For the text-containing cell, return its midpoint in (x, y) coordinate format. 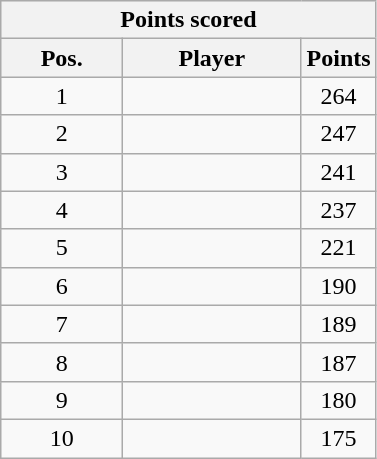
Points scored (188, 20)
187 (338, 362)
237 (338, 210)
1 (62, 96)
5 (62, 248)
Pos. (62, 58)
6 (62, 286)
Points (338, 58)
189 (338, 324)
10 (62, 438)
175 (338, 438)
190 (338, 286)
2 (62, 134)
4 (62, 210)
264 (338, 96)
9 (62, 400)
221 (338, 248)
247 (338, 134)
7 (62, 324)
241 (338, 172)
Player (212, 58)
8 (62, 362)
3 (62, 172)
180 (338, 400)
